Identify which cell holds the provided text, then report its (x, y) central coordinate. 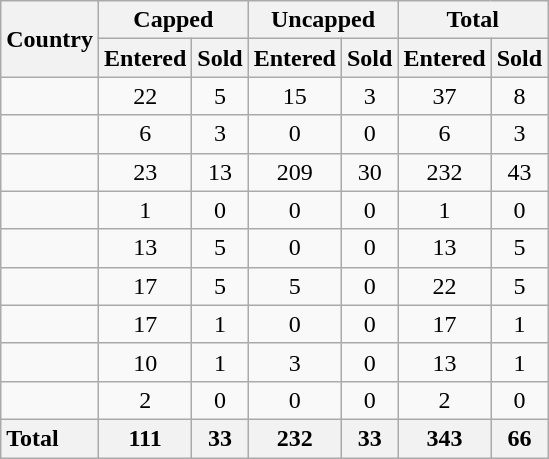
43 (519, 172)
209 (294, 172)
Capped (173, 20)
111 (144, 438)
66 (519, 438)
Uncapped (323, 20)
15 (294, 96)
10 (144, 362)
8 (519, 96)
343 (444, 438)
23 (144, 172)
37 (444, 96)
Country (50, 39)
30 (369, 172)
